Output the (X, Y) coordinate of the center of the cell containing the given text.  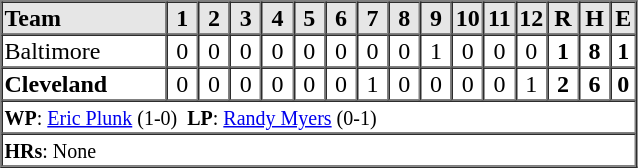
3 (246, 18)
H (595, 18)
11 (500, 18)
5 (309, 18)
HRs: None (319, 150)
Team (84, 18)
7 (373, 18)
E (623, 18)
WP: Eric Plunk (1-0) LP: Randy Myers (0-1) (319, 116)
Baltimore (84, 50)
Cleveland (84, 84)
9 (436, 18)
12 (531, 18)
4 (278, 18)
10 (468, 18)
R (563, 18)
